Search for the cell housing the specified text and yield its (X, Y) center coordinate. 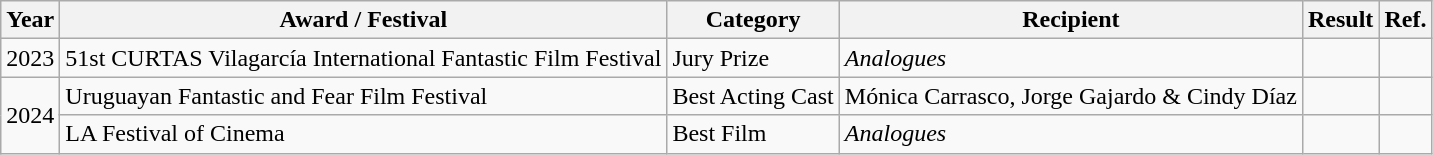
Mónica Carrasco, Jorge Gajardo & Cindy Díaz (1070, 96)
Uruguayan Fantastic and Fear Film Festival (364, 96)
Recipient (1070, 20)
Result (1340, 20)
2023 (30, 58)
51st CURTAS Vilagarcía International Fantastic Film Festival (364, 58)
Jury Prize (753, 58)
Best Film (753, 134)
2024 (30, 115)
Ref. (1406, 20)
LA Festival of Cinema (364, 134)
Category (753, 20)
Year (30, 20)
Award / Festival (364, 20)
Best Acting Cast (753, 96)
